Extract the (x, y) coordinate from the center of the cell holding the provided text.  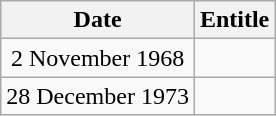
2 November 1968 (98, 58)
Date (98, 20)
Entitle (234, 20)
28 December 1973 (98, 96)
